Identify which cell holds the provided text, then report its (x, y) central coordinate. 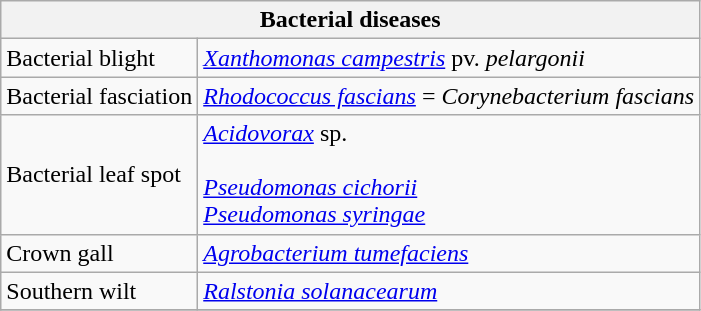
Xanthomonas campestris pv. pelargonii (449, 58)
Bacterial fasciation (100, 96)
Crown gall (100, 253)
Bacterial diseases (350, 20)
Rhodococcus fascians = Corynebacterium fascians (449, 96)
Ralstonia solanacearum (449, 291)
Acidovorax sp. Pseudomonas cichorii Pseudomonas syringae (449, 174)
Bacterial blight (100, 58)
Agrobacterium tumefaciens (449, 253)
Southern wilt (100, 291)
Bacterial leaf spot (100, 174)
